Capture the cell that displays the provided text and extract its (x, y) central coordinate. 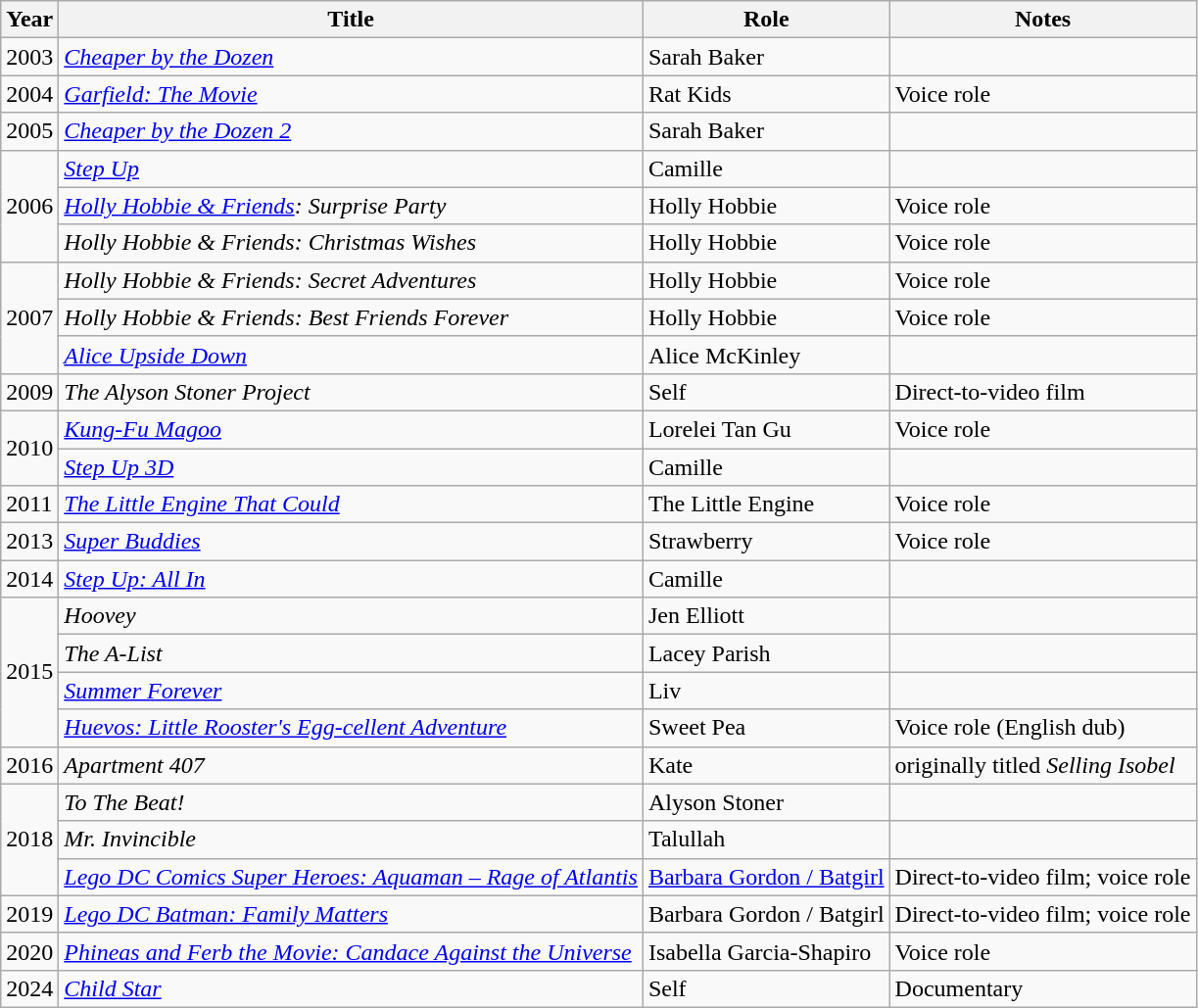
The Little Engine (766, 504)
Step Up (351, 168)
Lego DC Batman: Family Matters (351, 914)
Jen Elliott (766, 616)
Kung-Fu Magoo (351, 429)
Year (29, 20)
Garfield: The Movie (351, 94)
2016 (29, 765)
Lorelei Tan Gu (766, 429)
Huevos: Little Rooster's Egg-cellent Adventure (351, 728)
Child Star (351, 988)
Title (351, 20)
Sweet Pea (766, 728)
2006 (29, 206)
Voice role (English dub) (1042, 728)
Liv (766, 691)
2015 (29, 672)
2014 (29, 579)
Alice Upside Down (351, 355)
Super Buddies (351, 542)
Holly Hobbie & Friends: Secret Adventures (351, 280)
2005 (29, 131)
Alice McKinley (766, 355)
2020 (29, 951)
Holly Hobbie & Friends: Christmas Wishes (351, 243)
Step Up 3D (351, 467)
Hoovey (351, 616)
2003 (29, 57)
Cheaper by the Dozen 2 (351, 131)
2019 (29, 914)
Holly Hobbie & Friends: Best Friends Forever (351, 317)
2010 (29, 448)
Apartment 407 (351, 765)
Role (766, 20)
2011 (29, 504)
Phineas and Ferb the Movie: Candace Against the Universe (351, 951)
Notes (1042, 20)
originally titled Selling Isobel (1042, 765)
To The Beat! (351, 802)
Alyson Stoner (766, 802)
Lacey Parish (766, 653)
The Little Engine That Could (351, 504)
2004 (29, 94)
2024 (29, 988)
2018 (29, 840)
Step Up: All In (351, 579)
Rat Kids (766, 94)
Holly Hobbie & Friends: Surprise Party (351, 206)
Strawberry (766, 542)
Mr. Invincible (351, 840)
Summer Forever (351, 691)
2013 (29, 542)
2009 (29, 392)
The Alyson Stoner Project (351, 392)
Isabella Garcia-Shapiro (766, 951)
2007 (29, 317)
Documentary (1042, 988)
Talullah (766, 840)
Lego DC Comics Super Heroes: Aquaman – Rage of Atlantis (351, 877)
Kate (766, 765)
Cheaper by the Dozen (351, 57)
The A-List (351, 653)
Direct-to-video film (1042, 392)
